Identify which cell holds the provided text, then report its [x, y] central coordinate. 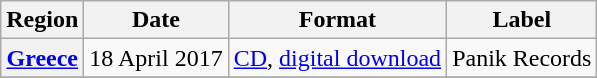
Label [522, 20]
Format [337, 20]
Panik Records [522, 58]
Region [42, 20]
CD, digital download [337, 58]
Greece [42, 58]
Date [156, 20]
18 April 2017 [156, 58]
